Search for the cell housing the specified text and yield its (X, Y) center coordinate. 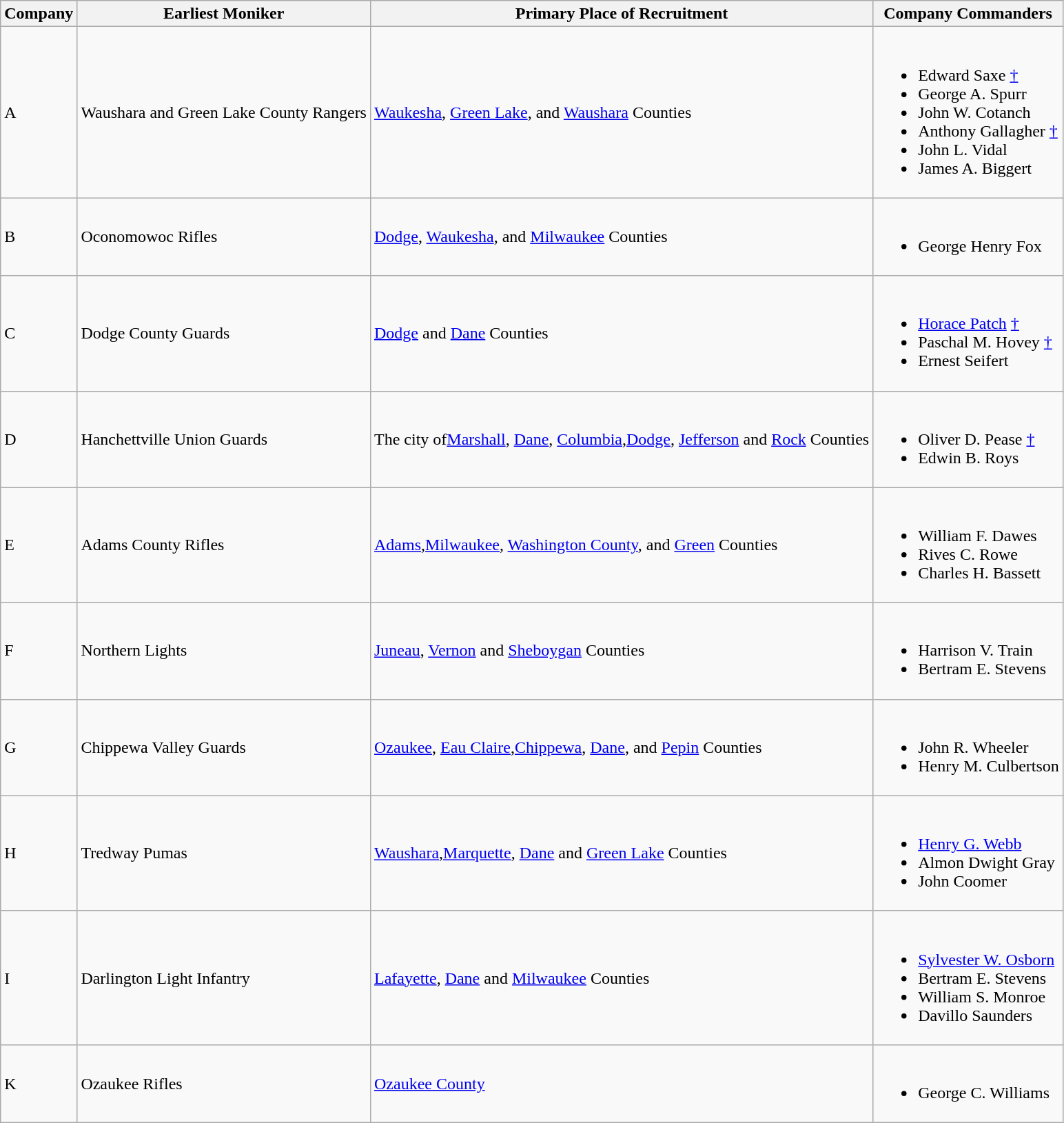
Oconomowoc Rifles (224, 237)
Earliest Moniker (224, 14)
Ozaukee Rifles (224, 1084)
B (39, 237)
Sylvester W. OsbornBertram E. StevensWilliam S. MonroeDavillo Saunders (968, 978)
John R. WheelerHenry M. Culbertson (968, 747)
E (39, 545)
Waukesha, Green Lake, and Waushara Counties (622, 112)
Dodge and Dane Counties (622, 334)
Dodge County Guards (224, 334)
Juneau, Vernon and Sheboygan Counties (622, 651)
Northern Lights (224, 651)
Ozaukee, Eau Claire,Chippewa, Dane, and Pepin Counties (622, 747)
Chippewa Valley Guards (224, 747)
Edward Saxe †George A. SpurrJohn W. CotanchAnthony Gallagher †John L. VidalJames A. Biggert (968, 112)
Waushara,Marquette, Dane and Green Lake Counties (622, 853)
George C. Williams (968, 1084)
I (39, 978)
Tredway Pumas (224, 853)
Lafayette, Dane and Milwaukee Counties (622, 978)
George Henry Fox (968, 237)
D (39, 439)
Adams,Milwaukee, Washington County, and Green Counties (622, 545)
A (39, 112)
Company Commanders (968, 14)
Dodge, Waukesha, and Milwaukee Counties (622, 237)
C (39, 334)
Darlington Light Infantry (224, 978)
Hanchettville Union Guards (224, 439)
H (39, 853)
Ozaukee County (622, 1084)
Company (39, 14)
Waushara and Green Lake County Rangers (224, 112)
F (39, 651)
G (39, 747)
The city ofMarshall, Dane, Columbia,Dodge, Jefferson and Rock Counties (622, 439)
Horace Patch †Paschal M. Hovey †Ernest Seifert (968, 334)
Oliver D. Pease †Edwin B. Roys (968, 439)
Adams County Rifles (224, 545)
Harrison V. TrainBertram E. Stevens (968, 651)
Henry G. WebbAlmon Dwight GrayJohn Coomer (968, 853)
William F. DawesRives C. RoweCharles H. Bassett (968, 545)
Primary Place of Recruitment (622, 14)
K (39, 1084)
